Locate the cell with the specified text and output its [x, y] center coordinate. 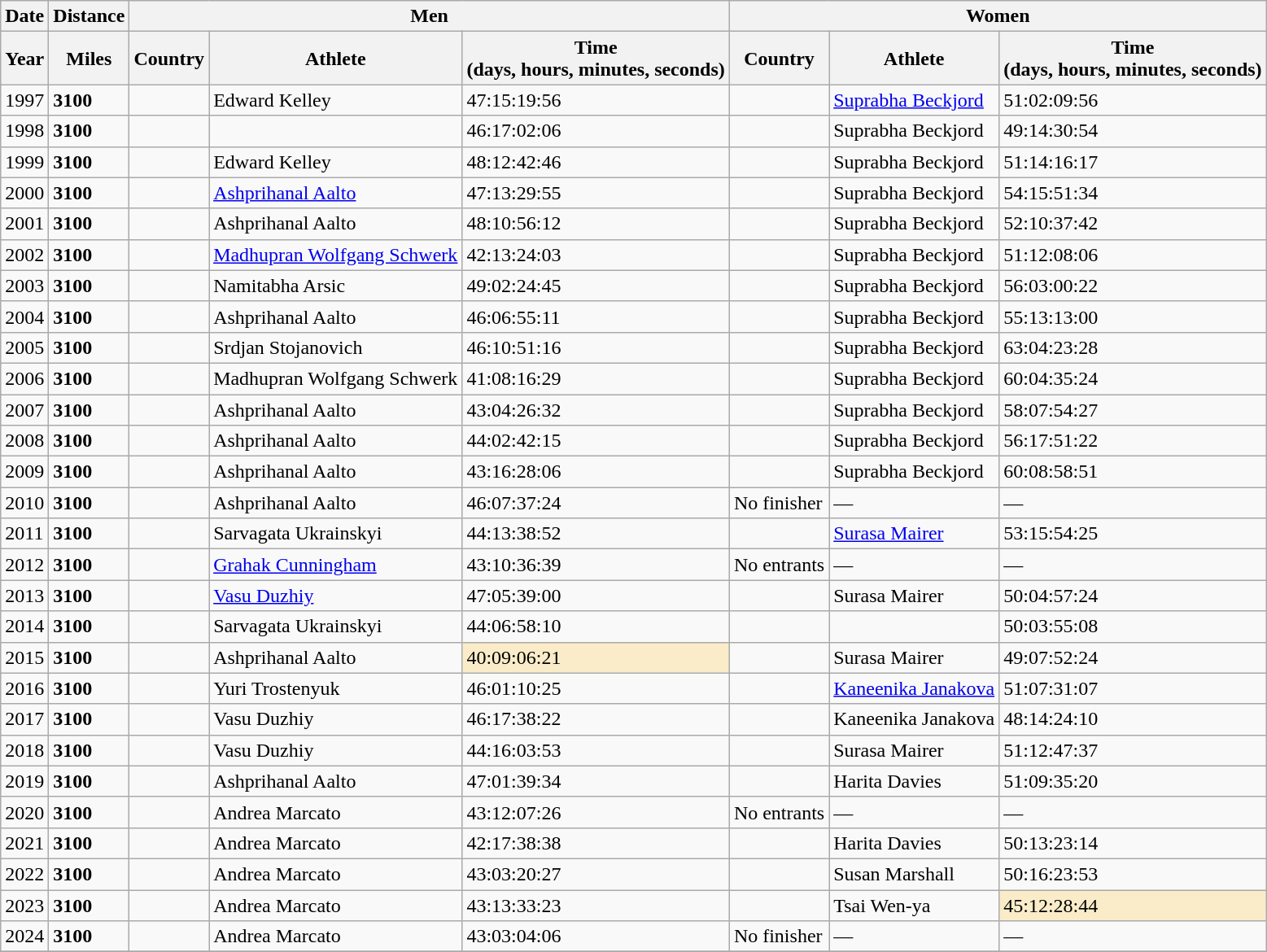
Women [998, 16]
Susan Marshall [915, 874]
2003 [24, 286]
2018 [24, 750]
56:17:51:22 [1133, 441]
2017 [24, 719]
43:10:36:39 [596, 565]
2014 [24, 627]
58:07:54:27 [1133, 409]
Distance [90, 16]
43:04:26:32 [596, 409]
51:02:09:56 [1133, 100]
46:06:55:11 [596, 317]
2022 [24, 874]
43:16:28:06 [596, 472]
44:06:58:10 [596, 627]
2024 [24, 937]
2004 [24, 317]
50:13:23:14 [1133, 843]
49:02:24:45 [596, 286]
2019 [24, 781]
47:13:29:55 [596, 193]
Men [430, 16]
46:17:02:06 [596, 131]
2005 [24, 347]
43:13:33:23 [596, 906]
Year [24, 59]
2002 [24, 255]
60:04:35:24 [1133, 378]
49:14:30:54 [1133, 131]
54:15:51:34 [1133, 193]
51:14:16:17 [1133, 162]
1997 [24, 100]
44:16:03:53 [596, 750]
2008 [24, 441]
50:03:55:08 [1133, 627]
48:14:24:10 [1133, 719]
2009 [24, 472]
2015 [24, 657]
56:03:00:22 [1133, 286]
2001 [24, 224]
Yuri Trostenyuk [335, 688]
Grahak Cunningham [335, 565]
53:15:54:25 [1133, 534]
2020 [24, 812]
46:07:37:24 [596, 503]
60:08:58:51 [1133, 472]
47:01:39:34 [596, 781]
45:12:28:44 [1133, 906]
51:09:35:20 [1133, 781]
2021 [24, 843]
40:09:06:21 [596, 657]
2011 [24, 534]
Miles [90, 59]
46:17:38:22 [596, 719]
47:05:39:00 [596, 596]
44:13:38:52 [596, 534]
2007 [24, 409]
2013 [24, 596]
42:13:24:03 [596, 255]
55:13:13:00 [1133, 317]
44:02:42:15 [596, 441]
52:10:37:42 [1133, 224]
2006 [24, 378]
1999 [24, 162]
2010 [24, 503]
2023 [24, 906]
41:08:16:29 [596, 378]
63:04:23:28 [1133, 347]
Date [24, 16]
48:10:56:12 [596, 224]
42:17:38:38 [596, 843]
2012 [24, 565]
46:10:51:16 [596, 347]
51:12:47:37 [1133, 750]
Namitabha Arsic [335, 286]
49:07:52:24 [1133, 657]
51:12:08:06 [1133, 255]
48:12:42:46 [596, 162]
Tsai Wen-ya [915, 906]
46:01:10:25 [596, 688]
47:15:19:56 [596, 100]
2000 [24, 193]
51:07:31:07 [1133, 688]
43:03:04:06 [596, 937]
2016 [24, 688]
Srdjan Stojanovich [335, 347]
43:03:20:27 [596, 874]
1998 [24, 131]
50:16:23:53 [1133, 874]
50:04:57:24 [1133, 596]
43:12:07:26 [596, 812]
